Locate the cell with the specified text and output its [X, Y] center coordinate. 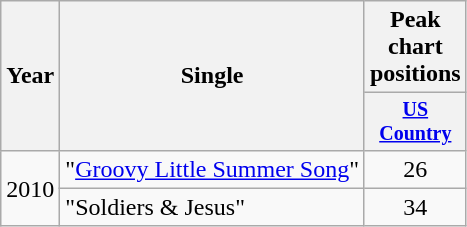
34 [415, 207]
US Country [415, 122]
26 [415, 169]
"Groovy Little Summer Song" [212, 169]
Year [30, 76]
"Soldiers & Jesus" [212, 207]
Single [212, 76]
2010 [30, 188]
Peak chart positions [415, 47]
